Scan for the cell matching the given text and deliver its [x, y] coordinate at center. 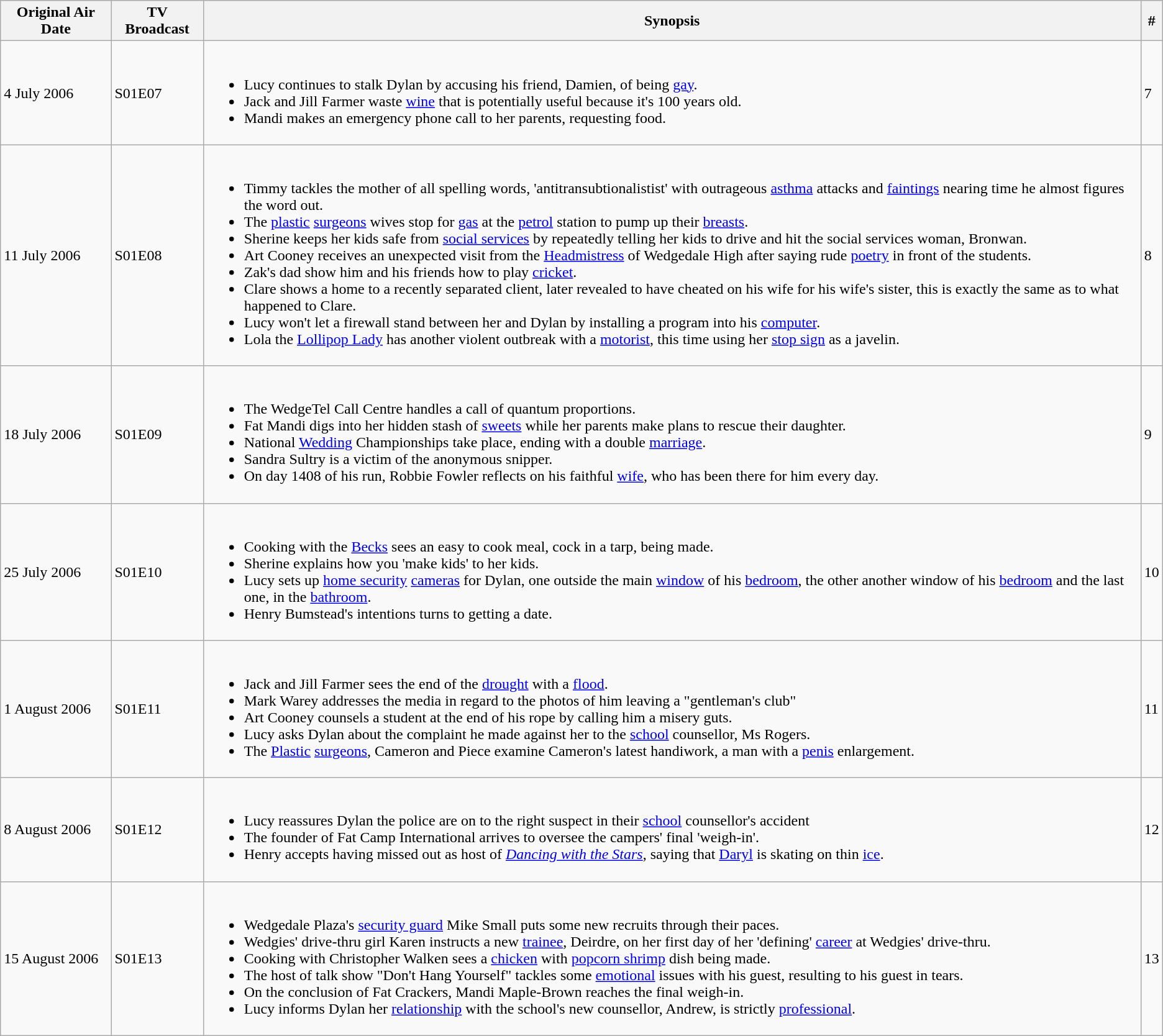
Synopsis [672, 21]
1 August 2006 [56, 709]
S01E07 [157, 93]
S01E12 [157, 830]
S01E09 [157, 435]
S01E08 [157, 255]
11 [1152, 709]
10 [1152, 571]
TV Broadcast [157, 21]
Original Air Date [56, 21]
13 [1152, 958]
# [1152, 21]
S01E11 [157, 709]
11 July 2006 [56, 255]
25 July 2006 [56, 571]
12 [1152, 830]
S01E10 [157, 571]
S01E13 [157, 958]
15 August 2006 [56, 958]
18 July 2006 [56, 435]
7 [1152, 93]
8 August 2006 [56, 830]
9 [1152, 435]
4 July 2006 [56, 93]
8 [1152, 255]
